From the cell containing the given text, extract its center point as [x, y] coordinate. 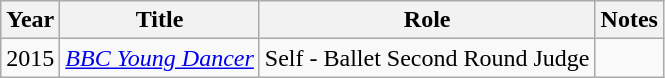
Role [427, 20]
Notes [629, 20]
2015 [30, 58]
Title [160, 20]
BBC Young Dancer [160, 58]
Year [30, 20]
Self - Ballet Second Round Judge [427, 58]
